Determine the [X, Y] coordinate at the center of the cell enclosing the given text.  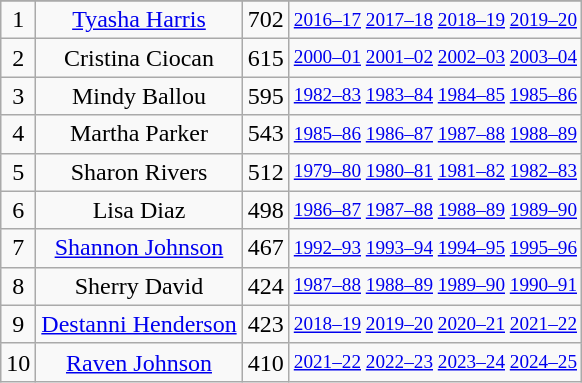
1985–86 1986–87 1987–88 1988–89 [435, 134]
7 [18, 248]
1986–87 1987–88 1988–89 1989–90 [435, 210]
543 [266, 134]
1979–80 1980–81 1981–82 1982–83 [435, 172]
615 [266, 58]
Lisa Diaz [139, 210]
10 [18, 362]
2016–17 2017–18 2018–19 2019–20 [435, 20]
2 [18, 58]
3 [18, 96]
9 [18, 324]
Sharon Rivers [139, 172]
2000–01 2001–02 2002–03 2003–04 [435, 58]
423 [266, 324]
467 [266, 248]
1982–83 1983–84 1984–85 1985–86 [435, 96]
Destanni Henderson [139, 324]
6 [18, 210]
5 [18, 172]
1992–93 1993–94 1994–95 1995–96 [435, 248]
4 [18, 134]
Martha Parker [139, 134]
2021–22 2022–23 2023–24 2024–25 [435, 362]
595 [266, 96]
1987–88 1988–89 1989–90 1990–91 [435, 286]
Mindy Ballou [139, 96]
424 [266, 286]
Sherry David [139, 286]
8 [18, 286]
2018–19 2019–20 2020–21 2021–22 [435, 324]
Cristina Ciocan [139, 58]
702 [266, 20]
498 [266, 210]
Tyasha Harris [139, 20]
Raven Johnson [139, 362]
410 [266, 362]
Shannon Johnson [139, 248]
1 [18, 20]
512 [266, 172]
